Identify which cell holds the provided text, then report its (x, y) central coordinate. 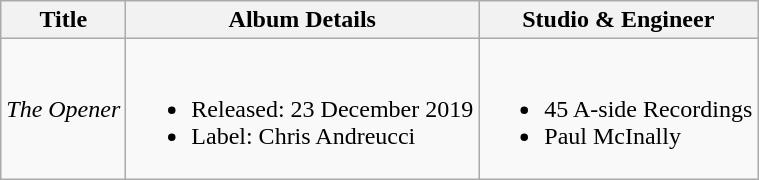
Title (64, 20)
45 A-side RecordingsPaul McInally (618, 109)
Album Details (302, 20)
The Opener (64, 109)
Studio & Engineer (618, 20)
Released: 23 December 2019Label: Chris Andreucci (302, 109)
